Search for the cell housing the specified text and yield its (x, y) center coordinate. 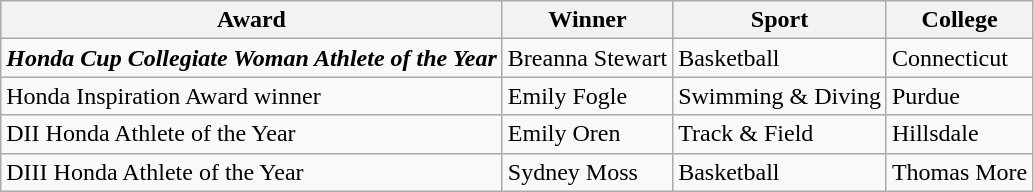
Honda Inspiration Award winner (252, 96)
Thomas More (959, 172)
DII Honda Athlete of the Year (252, 134)
Breanna Stewart (587, 58)
Honda Cup Collegiate Woman Athlete of the Year (252, 58)
Emily Oren (587, 134)
DIII Honda Athlete of the Year (252, 172)
Winner (587, 20)
Hillsdale (959, 134)
Emily Fogle (587, 96)
Sydney Moss (587, 172)
Sport (780, 20)
Swimming & Diving (780, 96)
College (959, 20)
Connecticut (959, 58)
Purdue (959, 96)
Award (252, 20)
Track & Field (780, 134)
